Provide the (x, y) coordinate of the cell's center where the given text is located.  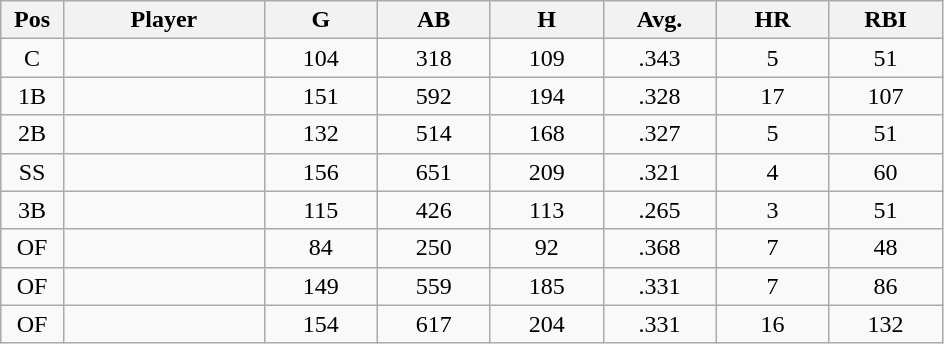
185 (546, 286)
86 (886, 286)
.321 (660, 172)
3B (32, 210)
156 (320, 172)
194 (546, 96)
204 (546, 324)
426 (434, 210)
60 (886, 172)
318 (434, 58)
.368 (660, 248)
HR (772, 20)
592 (434, 96)
92 (546, 248)
48 (886, 248)
151 (320, 96)
16 (772, 324)
Player (164, 20)
.327 (660, 134)
109 (546, 58)
Avg. (660, 20)
514 (434, 134)
Pos (32, 20)
209 (546, 172)
2B (32, 134)
1B (32, 96)
SS (32, 172)
3 (772, 210)
149 (320, 286)
115 (320, 210)
651 (434, 172)
H (546, 20)
.328 (660, 96)
154 (320, 324)
4 (772, 172)
.265 (660, 210)
G (320, 20)
113 (546, 210)
104 (320, 58)
168 (546, 134)
617 (434, 324)
559 (434, 286)
RBI (886, 20)
17 (772, 96)
AB (434, 20)
250 (434, 248)
84 (320, 248)
C (32, 58)
.343 (660, 58)
107 (886, 96)
